Locate the cell with the specified text and output its [X, Y] center coordinate. 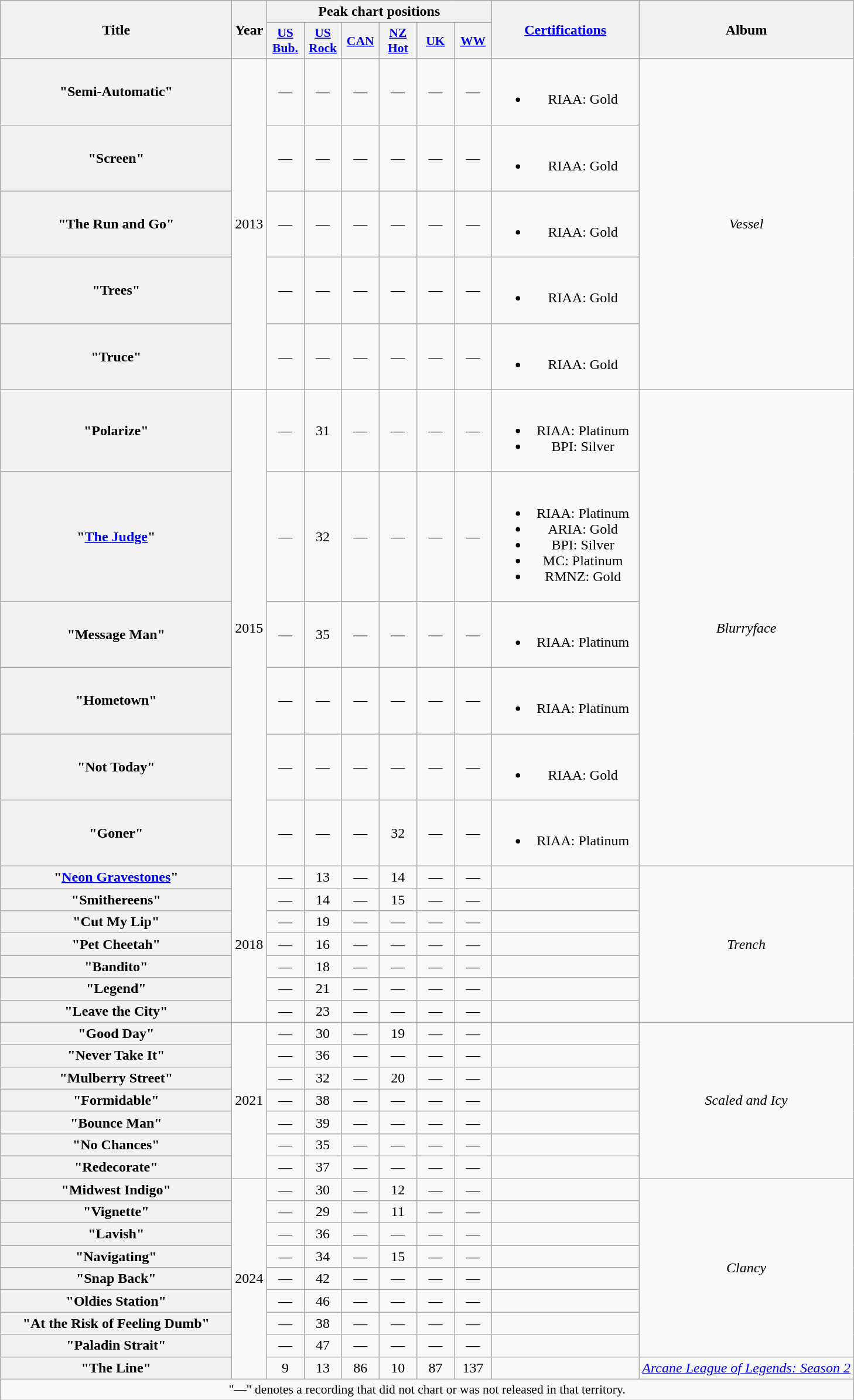
20 [398, 1078]
23 [323, 1011]
"Neon Gravestones" [116, 877]
87 [435, 1368]
"Snap Back" [116, 1279]
"Navigating" [116, 1256]
"No Chances" [116, 1145]
"Not Today" [116, 766]
16 [323, 944]
Trench [746, 944]
46 [323, 1301]
12 [398, 1190]
"Polarize" [116, 431]
"The Line" [116, 1368]
"Good Day" [116, 1033]
"Screen" [116, 158]
39 [323, 1122]
2015 [250, 628]
Arcane League of Legends: Season 2 [746, 1368]
"Bandito" [116, 967]
USBub. [285, 41]
"Never Take It" [116, 1056]
Year [250, 29]
"Lavish" [116, 1234]
"Mulberry Street" [116, 1078]
"Midwest Indigo" [116, 1190]
NZHot [398, 41]
Scaled and Icy [746, 1100]
2021 [250, 1100]
"Paladin Strait" [116, 1346]
RIAA: PlatinumBPI: Silver [566, 431]
"Message Man" [116, 634]
9 [285, 1368]
"Legend" [116, 989]
"Hometown" [116, 701]
11 [398, 1212]
42 [323, 1279]
"Oldies Station" [116, 1301]
"Goner" [116, 833]
"Pet Cheetah" [116, 944]
RIAA: PlatinumARIA: GoldBPI: SilverMC: PlatinumRMNZ: Gold [566, 537]
37 [323, 1167]
2024 [250, 1279]
18 [323, 967]
CAN [360, 41]
34 [323, 1256]
Clancy [746, 1268]
47 [323, 1346]
2018 [250, 944]
"Smithereens" [116, 900]
"Vignette" [116, 1212]
"Trees" [116, 291]
137 [473, 1368]
WW [473, 41]
"The Judge" [116, 537]
Vessel [746, 224]
31 [323, 431]
"At the Risk of Feeling Dumb" [116, 1323]
"Semi-Automatic" [116, 91]
Album [746, 29]
"Redecorate" [116, 1167]
"Truce" [116, 356]
Certifications [566, 29]
UK [435, 41]
"Leave the City" [116, 1011]
10 [398, 1368]
Title [116, 29]
"Cut My Lip" [116, 922]
Blurryface [746, 628]
"The Run and Go" [116, 224]
USRock [323, 41]
"Bounce Man" [116, 1122]
"—" denotes a recording that did not chart or was not released in that territory. [428, 1389]
86 [360, 1368]
2013 [250, 224]
"Formidable" [116, 1100]
29 [323, 1212]
Peak chart positions [380, 12]
21 [323, 989]
